Identify which cell holds the provided text, then report its (x, y) central coordinate. 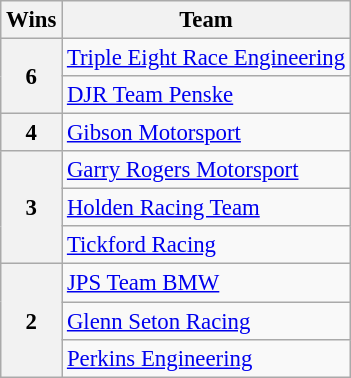
DJR Team Penske (206, 95)
6 (32, 76)
Triple Eight Race Engineering (206, 58)
Holden Racing Team (206, 208)
Wins (32, 20)
JPS Team BMW (206, 283)
3 (32, 208)
Glenn Seton Racing (206, 321)
Team (206, 20)
2 (32, 320)
4 (32, 133)
Perkins Engineering (206, 358)
Garry Rogers Motorsport (206, 170)
Gibson Motorsport (206, 133)
Tickford Racing (206, 245)
